Provide the (x, y) coordinate of the cell's center where the given text is located.  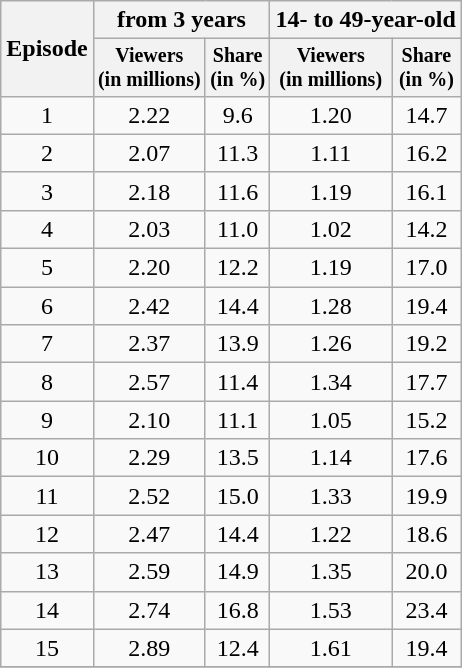
3 (47, 191)
23.4 (427, 610)
1.20 (331, 115)
17.7 (427, 382)
17.6 (427, 458)
9 (47, 420)
12.2 (237, 268)
1.53 (331, 610)
from 3 years (182, 20)
1.22 (331, 534)
1.05 (331, 420)
2.03 (149, 229)
10 (47, 458)
11.4 (237, 382)
1.33 (331, 496)
2.47 (149, 534)
9.6 (237, 115)
1.02 (331, 229)
1.11 (331, 153)
1.35 (331, 572)
11 (47, 496)
15 (47, 648)
2.18 (149, 191)
1.28 (331, 306)
14.2 (427, 229)
19.2 (427, 344)
14- to 49-year-old (366, 20)
1.14 (331, 458)
2.10 (149, 420)
18.6 (427, 534)
2.89 (149, 648)
1.34 (331, 382)
2.07 (149, 153)
1.26 (331, 344)
2.29 (149, 458)
2.22 (149, 115)
15.0 (237, 496)
2.59 (149, 572)
15.2 (427, 420)
14.9 (237, 572)
16.1 (427, 191)
17.0 (427, 268)
16.8 (237, 610)
Episode (47, 49)
7 (47, 344)
11.3 (237, 153)
2 (47, 153)
13 (47, 572)
2.42 (149, 306)
1 (47, 115)
20.0 (427, 572)
11.0 (237, 229)
2.37 (149, 344)
2.52 (149, 496)
12.4 (237, 648)
12 (47, 534)
8 (47, 382)
13.9 (237, 344)
2.74 (149, 610)
11.6 (237, 191)
5 (47, 268)
4 (47, 229)
11.1 (237, 420)
2.20 (149, 268)
14 (47, 610)
19.9 (427, 496)
14.7 (427, 115)
1.61 (331, 648)
2.57 (149, 382)
16.2 (427, 153)
13.5 (237, 458)
6 (47, 306)
